Return [X, Y] of the center of cell containing provided text 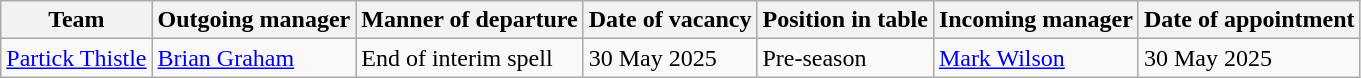
Incoming manager [1036, 20]
Pre-season [845, 58]
Outgoing manager [254, 20]
End of interim spell [470, 58]
Brian Graham [254, 58]
Mark Wilson [1036, 58]
Date of appointment [1249, 20]
Manner of departure [470, 20]
Position in table [845, 20]
Date of vacancy [670, 20]
Team [76, 20]
Partick Thistle [76, 58]
